Output the [x, y] coordinate of the center of the cell containing the given text.  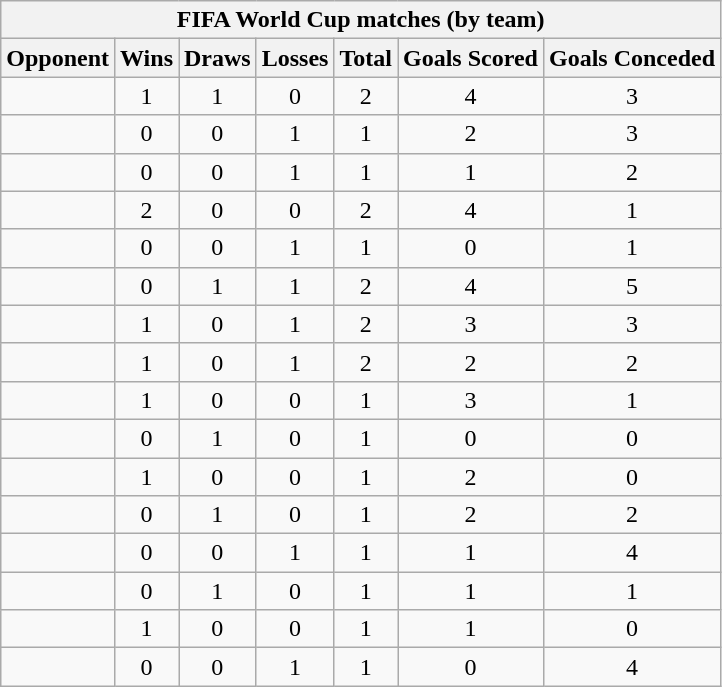
Goals Conceded [632, 58]
Draws [217, 58]
Opponent [58, 58]
Losses [295, 58]
Total [366, 58]
Goals Scored [471, 58]
Wins [147, 58]
5 [632, 286]
FIFA World Cup matches (by team) [361, 20]
